Extract the [x, y] coordinate from the center of the cell holding the provided text.  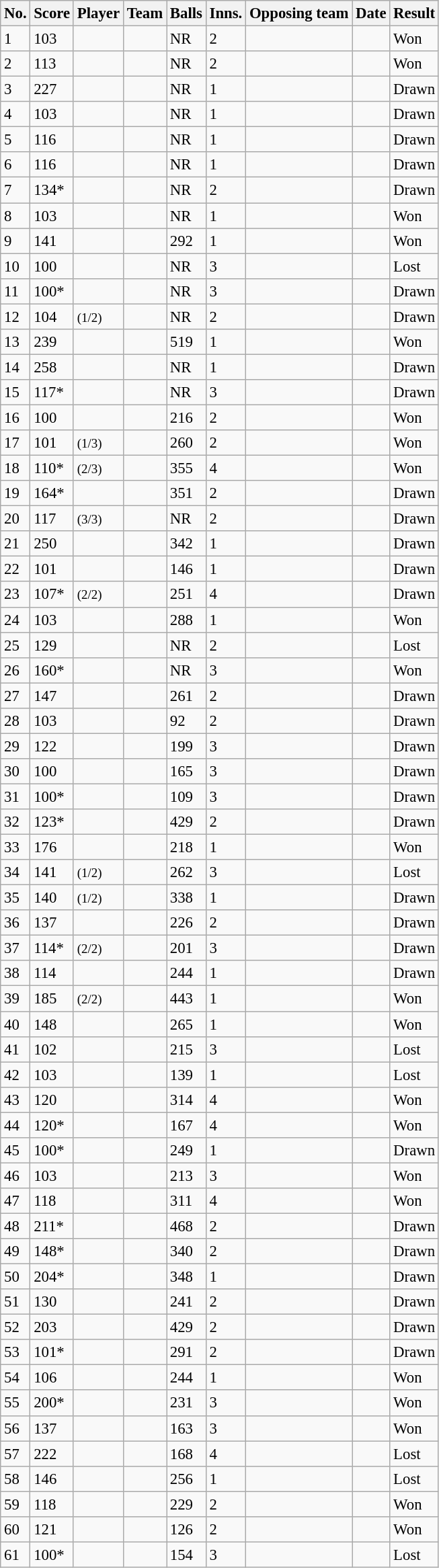
163 [187, 1428]
338 [187, 898]
165 [187, 772]
28 [15, 721]
110* [52, 468]
200* [52, 1403]
29 [15, 746]
291 [187, 1352]
33 [15, 848]
36 [15, 923]
203 [52, 1327]
Team [145, 13]
26 [15, 670]
140 [52, 898]
241 [187, 1302]
31 [15, 796]
6 [15, 165]
57 [15, 1454]
5 [15, 140]
231 [187, 1403]
24 [15, 620]
15 [15, 393]
56 [15, 1428]
117* [52, 393]
123* [52, 822]
(2/3) [98, 468]
104 [52, 317]
50 [15, 1277]
18 [15, 468]
60 [15, 1530]
342 [187, 544]
92 [187, 721]
9 [15, 241]
258 [52, 367]
32 [15, 822]
148* [52, 1251]
19 [15, 493]
45 [15, 1151]
25 [15, 645]
102 [52, 1049]
147 [52, 696]
121 [52, 1530]
148 [52, 1024]
17 [15, 443]
314 [187, 1100]
222 [52, 1454]
27 [15, 696]
154 [187, 1555]
114 [52, 974]
117 [52, 519]
7 [15, 190]
23 [15, 595]
201 [187, 948]
101* [52, 1352]
229 [187, 1504]
34 [15, 872]
129 [52, 645]
51 [15, 1302]
160* [52, 670]
204* [52, 1277]
38 [15, 974]
39 [15, 999]
130 [52, 1302]
54 [15, 1378]
227 [52, 89]
292 [187, 241]
215 [187, 1049]
120* [52, 1125]
120 [52, 1100]
Date [371, 13]
351 [187, 493]
16 [15, 417]
Score [52, 13]
55 [15, 1403]
59 [15, 1504]
Opposing team [299, 13]
251 [187, 595]
22 [15, 569]
311 [187, 1201]
519 [187, 342]
288 [187, 620]
48 [15, 1226]
226 [187, 923]
49 [15, 1251]
46 [15, 1175]
348 [187, 1277]
216 [187, 417]
468 [187, 1226]
122 [52, 746]
109 [187, 796]
Balls [187, 13]
106 [52, 1378]
41 [15, 1049]
107* [52, 595]
No. [15, 13]
199 [187, 746]
42 [15, 1075]
260 [187, 443]
211* [52, 1226]
43 [15, 1100]
139 [187, 1075]
10 [15, 266]
Player [98, 13]
185 [52, 999]
134* [52, 190]
168 [187, 1454]
14 [15, 367]
13 [15, 342]
113 [52, 64]
61 [15, 1555]
256 [187, 1479]
58 [15, 1479]
47 [15, 1201]
443 [187, 999]
52 [15, 1327]
126 [187, 1530]
261 [187, 696]
12 [15, 317]
218 [187, 848]
53 [15, 1352]
Inns. [226, 13]
21 [15, 544]
(3/3) [98, 519]
114* [52, 948]
Result [414, 13]
265 [187, 1024]
239 [52, 342]
20 [15, 519]
35 [15, 898]
44 [15, 1125]
176 [52, 848]
249 [187, 1151]
164* [52, 493]
8 [15, 216]
11 [15, 291]
167 [187, 1125]
262 [187, 872]
37 [15, 948]
355 [187, 468]
340 [187, 1251]
40 [15, 1024]
213 [187, 1175]
250 [52, 544]
30 [15, 772]
(1/3) [98, 443]
